Determine the (x, y) coordinate at the center of the cell enclosing the given text.  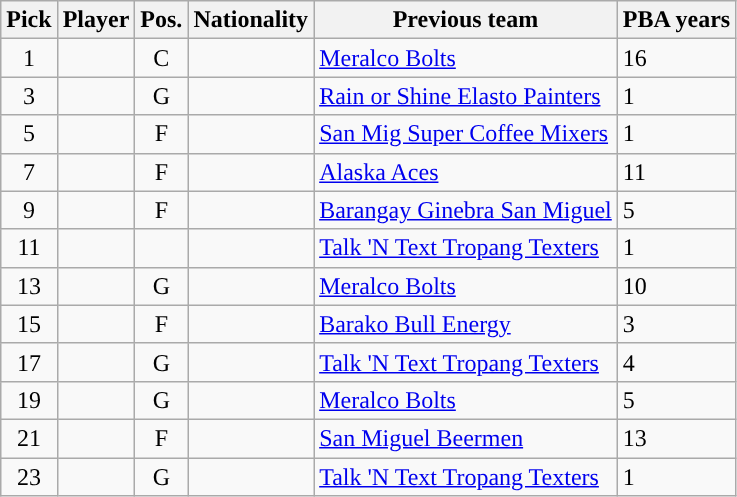
4 (676, 362)
21 (29, 438)
17 (29, 362)
San Miguel Beermen (466, 438)
23 (29, 477)
Previous team (466, 20)
Pos. (162, 20)
Player (96, 20)
Barako Bull Energy (466, 324)
PBA years (676, 20)
16 (676, 58)
Rain or Shine Elasto Painters (466, 96)
San Mig Super Coffee Mixers (466, 134)
15 (29, 324)
Barangay Ginebra San Miguel (466, 210)
C (162, 58)
7 (29, 172)
10 (676, 286)
Pick (29, 20)
19 (29, 400)
Nationality (251, 20)
9 (29, 210)
Alaska Aces (466, 172)
